Provide the (x, y) coordinate of the cell's center where the given text is located.  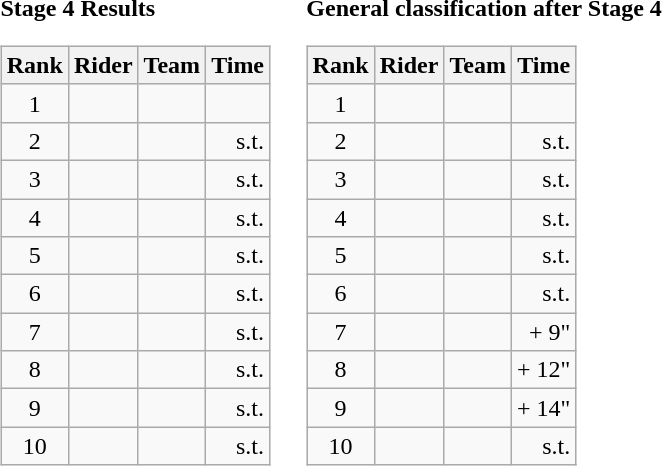
+ 9" (543, 332)
+ 14" (543, 408)
+ 12" (543, 370)
